Return [x, y] of the center of cell containing provided text 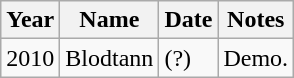
Demo. [256, 58]
Notes [256, 20]
(?) [188, 58]
Year [30, 20]
Name [110, 20]
2010 [30, 58]
Date [188, 20]
Blodtann [110, 58]
